From the cell containing the given text, extract its center point as (x, y) coordinate. 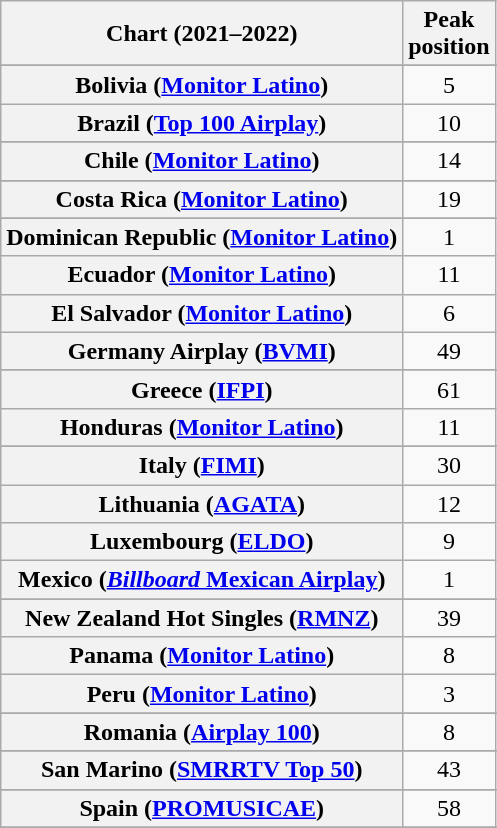
San Marino (SMRRTV Top 50) (202, 770)
Mexico (Billboard Mexican Airplay) (202, 580)
Germany Airplay (BVMI) (202, 351)
58 (449, 808)
6 (449, 313)
9 (449, 542)
14 (449, 161)
12 (449, 503)
Peru (Monitor Latino) (202, 694)
Panama (Monitor Latino) (202, 656)
Chile (Monitor Latino) (202, 161)
Costa Rica (Monitor Latino) (202, 199)
Bolivia (Monitor Latino) (202, 85)
Italy (FIMI) (202, 465)
Greece (IFPI) (202, 389)
43 (449, 770)
3 (449, 694)
Peakposition (449, 34)
Honduras (Monitor Latino) (202, 427)
Dominican Republic (Monitor Latino) (202, 237)
Spain (PROMUSICAE) (202, 808)
El Salvador (Monitor Latino) (202, 313)
61 (449, 389)
Chart (2021–2022) (202, 34)
Brazil (Top 100 Airplay) (202, 123)
49 (449, 351)
19 (449, 199)
Lithuania (AGATA) (202, 503)
Luxembourg (ELDO) (202, 542)
Ecuador (Monitor Latino) (202, 275)
39 (449, 618)
5 (449, 85)
10 (449, 123)
Romania (Airplay 100) (202, 732)
30 (449, 465)
New Zealand Hot Singles (RMNZ) (202, 618)
